Identify which cell holds the provided text, then report its (X, Y) central coordinate. 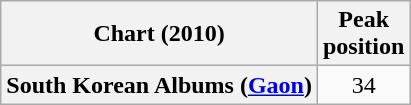
Chart (2010) (160, 34)
South Korean Albums (Gaon) (160, 85)
34 (363, 85)
Peakposition (363, 34)
